From the cell containing the given text, extract its center point as [X, Y] coordinate. 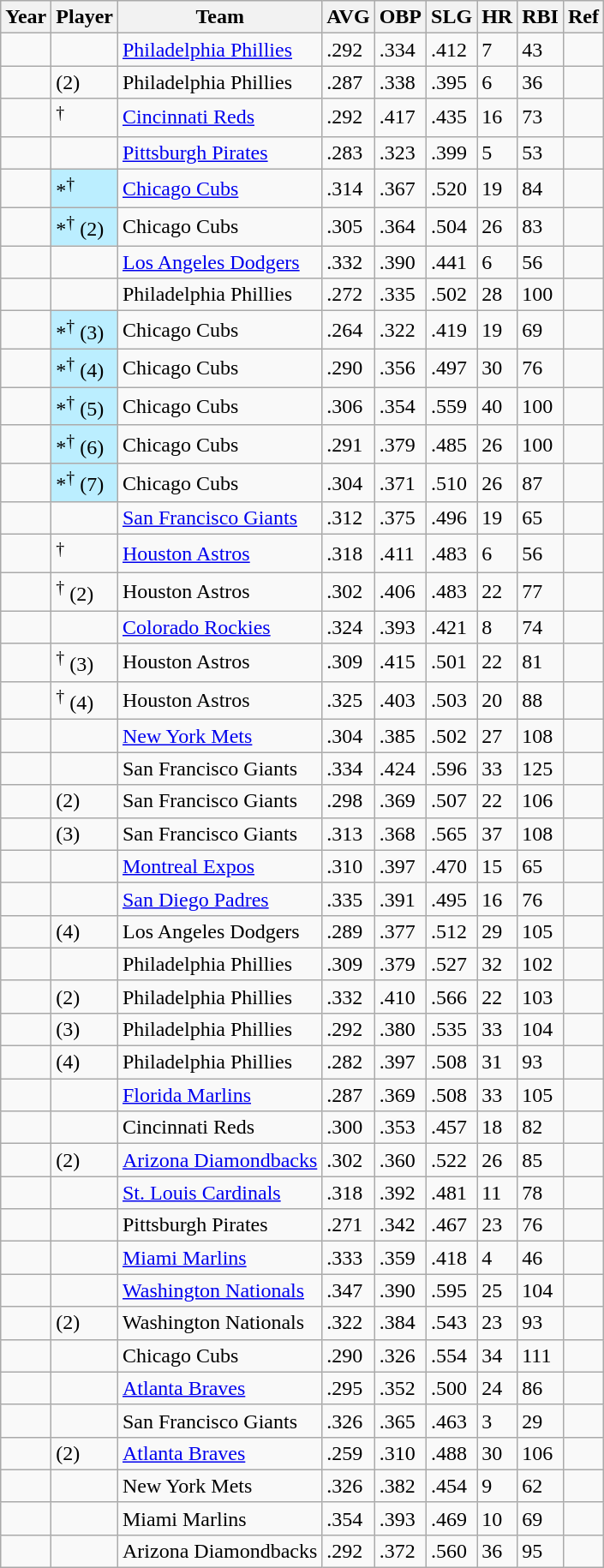
.298 [348, 801]
.371 [400, 483]
31 [497, 1062]
9 [497, 1486]
*† (2) [85, 226]
*† (7) [85, 483]
.488 [452, 1453]
81 [541, 663]
Montreal Expos [219, 866]
.406 [400, 591]
8 [497, 627]
102 [541, 964]
.417 [400, 118]
.259 [348, 1453]
.365 [400, 1421]
.291 [348, 444]
3 [497, 1421]
20 [497, 701]
.527 [452, 964]
.415 [400, 663]
.454 [452, 1486]
.560 [452, 1551]
.510 [452, 483]
.372 [400, 1551]
.323 [400, 153]
37 [497, 834]
.485 [452, 444]
St. Louis Cardinals [219, 1193]
.463 [452, 1421]
77 [541, 591]
.282 [348, 1062]
† (4) [85, 701]
.500 [452, 1388]
.289 [348, 931]
.360 [400, 1160]
† (3) [85, 663]
.356 [400, 368]
.300 [348, 1128]
.419 [452, 331]
*† [85, 189]
.566 [452, 996]
.467 [452, 1225]
74 [541, 627]
5 [497, 153]
Florida Marlins [219, 1095]
.520 [452, 189]
95 [541, 1551]
.399 [452, 153]
32 [497, 964]
San Diego Padres [219, 899]
.495 [452, 899]
28 [497, 295]
.565 [452, 834]
Colorado Rockies [219, 627]
OBP [400, 17]
73 [541, 118]
15 [497, 866]
.364 [400, 226]
.543 [452, 1323]
83 [541, 226]
111 [541, 1356]
.313 [348, 834]
85 [541, 1160]
.306 [348, 406]
RBI [541, 17]
.504 [452, 226]
125 [541, 769]
.325 [348, 701]
.295 [348, 1388]
.470 [452, 866]
.352 [400, 1388]
.314 [348, 189]
† (2) [85, 591]
27 [497, 736]
.375 [400, 518]
.392 [400, 1193]
SLG [452, 17]
.424 [400, 769]
62 [541, 1486]
.410 [400, 996]
HR [497, 17]
24 [497, 1388]
10 [497, 1518]
.342 [400, 1225]
.338 [400, 82]
.367 [400, 189]
.359 [400, 1258]
Team [219, 17]
Ref [583, 17]
.501 [452, 663]
.507 [452, 801]
40 [497, 406]
*† (4) [85, 368]
*† (5) [85, 406]
.353 [400, 1128]
.385 [400, 736]
7 [497, 50]
.512 [452, 931]
46 [541, 1258]
.403 [400, 701]
.412 [452, 50]
.395 [452, 82]
.596 [452, 769]
Player [85, 17]
34 [497, 1356]
103 [541, 996]
.503 [452, 701]
.283 [348, 153]
.347 [348, 1290]
82 [541, 1128]
.312 [348, 518]
.535 [452, 1029]
87 [541, 483]
.333 [348, 1258]
.324 [348, 627]
53 [541, 153]
.391 [400, 899]
.559 [452, 406]
AVG [348, 17]
11 [497, 1193]
88 [541, 701]
.421 [452, 627]
78 [541, 1193]
.457 [452, 1128]
.380 [400, 1029]
86 [541, 1388]
43 [541, 50]
.497 [452, 368]
.418 [452, 1258]
.411 [400, 554]
.272 [348, 295]
.384 [400, 1323]
.441 [452, 262]
25 [497, 1290]
84 [541, 189]
.522 [452, 1160]
*† (6) [85, 444]
.554 [452, 1356]
.305 [348, 226]
.271 [348, 1225]
.435 [452, 118]
4 [497, 1258]
Year [26, 17]
.469 [452, 1518]
18 [497, 1128]
.595 [452, 1290]
.481 [452, 1193]
.382 [400, 1486]
.264 [348, 331]
*† (3) [85, 331]
.496 [452, 518]
.368 [400, 834]
.377 [400, 931]
